From the cell containing the given text, extract its center point as (x, y) coordinate. 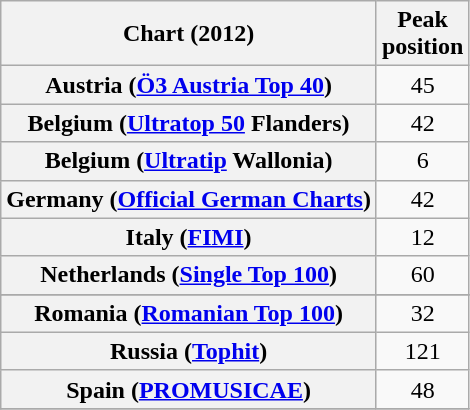
Chart (2012) (189, 34)
6 (422, 161)
Romania (Romanian Top 100) (189, 313)
12 (422, 237)
Belgium (Ultratip Wallonia) (189, 161)
32 (422, 313)
121 (422, 351)
Russia (Tophit) (189, 351)
Belgium (Ultratop 50 Flanders) (189, 123)
Italy (FIMI) (189, 237)
Austria (Ö3 Austria Top 40) (189, 85)
48 (422, 389)
Germany (Official German Charts) (189, 199)
Peakposition (422, 34)
Netherlands (Single Top 100) (189, 275)
60 (422, 275)
45 (422, 85)
Spain (PROMUSICAE) (189, 389)
